Extract the (x, y) coordinate from the center of the cell holding the provided text.  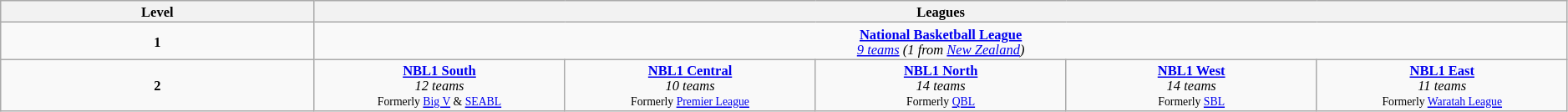
NBL1 West14 teams Formerly SBL (1191, 85)
NBL1 Central10 teams Formerly Premier League (690, 85)
NBL1 North14 teams Formerly QBL (941, 85)
Leagues (941, 12)
NBL1 South12 teams Formerly Big V & SEABL (439, 85)
2 (157, 85)
National Basketball League9 teams (1 from New Zealand) (941, 41)
1 (157, 41)
NBL1 East11 teams Formerly Waratah League (1442, 85)
Level (157, 12)
